Detect which cell encompasses the target text, then output its [X, Y] center coordinate. 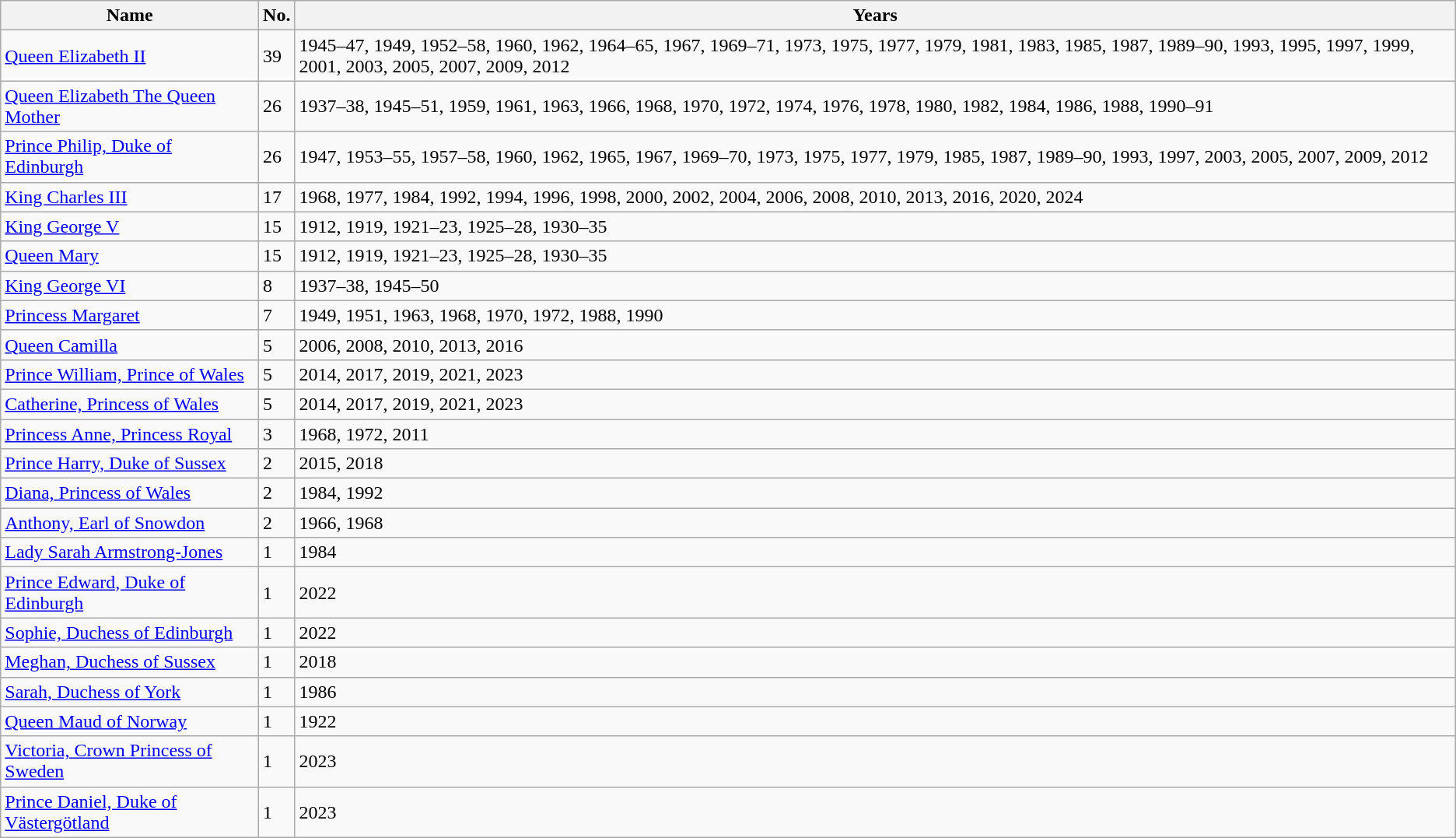
1937–38, 1945–51, 1959, 1961, 1963, 1966, 1968, 1970, 1972, 1974, 1976, 1978, 1980, 1982, 1984, 1986, 1988, 1990–91 [875, 106]
Lady Sarah Armstrong-Jones [130, 552]
Diana, Princess of Wales [130, 493]
1937–38, 1945–50 [875, 286]
Queen Camilla [130, 345]
1968, 1977, 1984, 1992, 1994, 1996, 1998, 2000, 2002, 2004, 2006, 2008, 2010, 2013, 2016, 2020, 2024 [875, 197]
39 [277, 56]
1986 [875, 692]
Queen Maud of Norway [130, 721]
Name [130, 16]
1984 [875, 552]
Victoria, Crown Princess of Sweden [130, 761]
Sarah, Duchess of York [130, 692]
1968, 1972, 2011 [875, 433]
1949, 1951, 1963, 1968, 1970, 1972, 1988, 1990 [875, 315]
Years [875, 16]
Anthony, Earl of Snowdon [130, 523]
King George V [130, 226]
Princess Margaret [130, 315]
No. [277, 16]
Queen Elizabeth II [130, 56]
8 [277, 286]
Sophie, Duchess of Edinburgh [130, 633]
1947, 1953–55, 1957–58, 1960, 1962, 1965, 1967, 1969–70, 1973, 1975, 1977, 1979, 1985, 1987, 1989–90, 1993, 1997, 2003, 2005, 2007, 2009, 2012 [875, 157]
2018 [875, 662]
7 [277, 315]
Catherine, Princess of Wales [130, 404]
Prince Daniel, Duke of Västergötland [130, 812]
Princess Anne, Princess Royal [130, 433]
2015, 2018 [875, 464]
2006, 2008, 2010, 2013, 2016 [875, 345]
1984, 1992 [875, 493]
Prince William, Prince of Wales [130, 374]
17 [277, 197]
Queen Mary [130, 256]
Prince Philip, Duke of Edinburgh [130, 157]
Prince Edward, Duke of Edinburgh [130, 593]
Meghan, Duchess of Sussex [130, 662]
1966, 1968 [875, 523]
Prince Harry, Duke of Sussex [130, 464]
King Charles III [130, 197]
Queen Elizabeth The Queen Mother [130, 106]
1922 [875, 721]
King George VI [130, 286]
3 [277, 433]
